From the cell containing the given text, extract its center point as [x, y] coordinate. 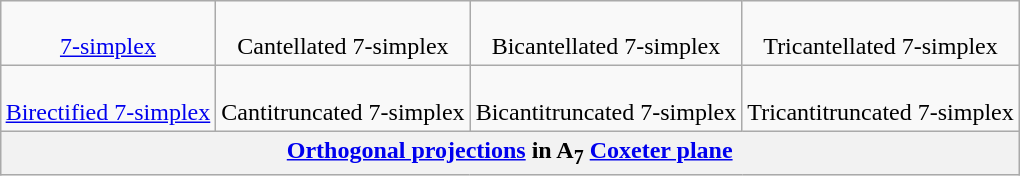
Birectified 7-simplex [108, 98]
Tricantellated 7-simplex [880, 34]
Bicantitruncated 7-simplex [606, 98]
Bicantellated 7-simplex [606, 34]
Orthogonal projections in A7 Coxeter plane [510, 153]
Cantitruncated 7-simplex [343, 98]
Tricantitruncated 7-simplex [880, 98]
7-simplex [108, 34]
Cantellated 7-simplex [343, 34]
